Locate the cell with the specified text and output its [x, y] center coordinate. 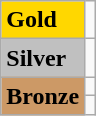
Gold [43, 20]
Silver [43, 58]
Bronze [43, 96]
